Detect which cell encompasses the target text, then output its [x, y] center coordinate. 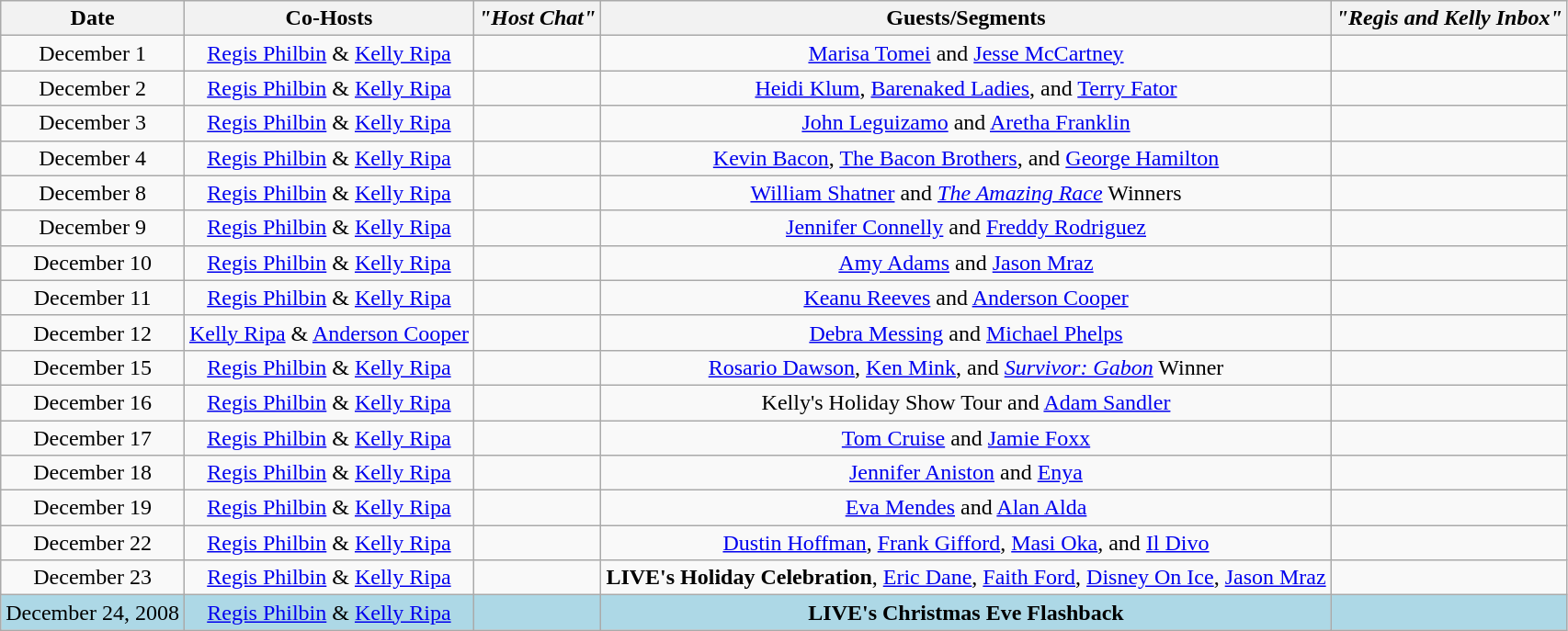
December 22 [93, 543]
Debra Messing and Michael Phelps [966, 332]
December 15 [93, 367]
December 24, 2008 [93, 613]
December 16 [93, 402]
Rosario Dawson, Ken Mink, and Survivor: Gabon Winner [966, 367]
December 12 [93, 332]
Heidi Klum, Barenaked Ladies, and Terry Fator [966, 88]
December 11 [93, 298]
December 4 [93, 158]
Tom Cruise and Jamie Foxx [966, 438]
Kelly Ripa & Anderson Cooper [329, 332]
William Shatner and The Amazing Race Winners [966, 193]
John Leguizamo and Aretha Franklin [966, 123]
Eva Mendes and Alan Alda [966, 508]
Jennifer Aniston and Enya [966, 473]
Kevin Bacon, The Bacon Brothers, and George Hamilton [966, 158]
December 2 [93, 88]
Marisa Tomei and Jesse McCartney [966, 53]
LIVE's Christmas Eve Flashback [966, 613]
Guests/Segments [966, 18]
"Regis and Kelly Inbox" [1449, 18]
"Host Chat" [537, 18]
December 18 [93, 473]
LIVE's Holiday Celebration, Eric Dane, Faith Ford, Disney On Ice, Jason Mraz [966, 578]
December 17 [93, 438]
December 23 [93, 578]
Jennifer Connelly and Freddy Rodriguez [966, 228]
Keanu Reeves and Anderson Cooper [966, 298]
Date [93, 18]
December 9 [93, 228]
Dustin Hoffman, Frank Gifford, Masi Oka, and Il Divo [966, 543]
Amy Adams and Jason Mraz [966, 263]
Co-Hosts [329, 18]
December 10 [93, 263]
Kelly's Holiday Show Tour and Adam Sandler [966, 402]
December 8 [93, 193]
December 1 [93, 53]
December 19 [93, 508]
December 3 [93, 123]
